Search for the cell housing the specified text and yield its [x, y] center coordinate. 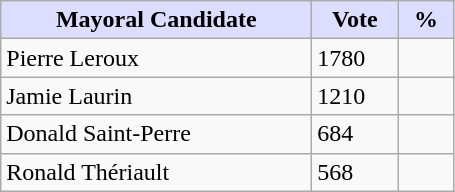
Mayoral Candidate [156, 20]
568 [355, 172]
Jamie Laurin [156, 96]
684 [355, 134]
1780 [355, 58]
Vote [355, 20]
1210 [355, 96]
% [426, 20]
Donald Saint-Perre [156, 134]
Ronald Thériault [156, 172]
Pierre Leroux [156, 58]
